Locate the cell with the specified text and output its [X, Y] center coordinate. 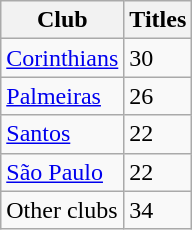
São Paulo [62, 172]
Club [62, 20]
26 [158, 96]
Santos [62, 134]
Corinthians [62, 58]
34 [158, 210]
Other clubs [62, 210]
Palmeiras [62, 96]
Titles [158, 20]
30 [158, 58]
